Extract the [x, y] coordinate from the center of the cell holding the provided text.  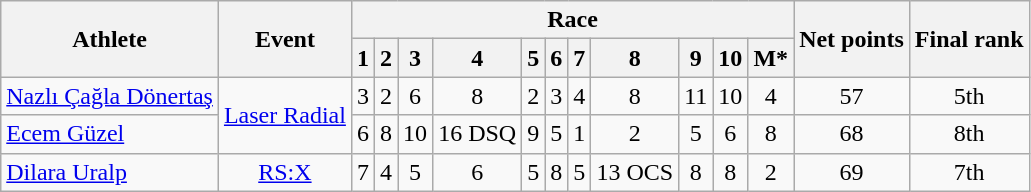
69 [852, 172]
Net points [852, 39]
8th [969, 134]
57 [852, 96]
7th [969, 172]
11 [696, 96]
Dilara Uralp [110, 172]
13 OCS [635, 172]
Ecem Güzel [110, 134]
M* [771, 58]
16 DSQ [478, 134]
RS:X [284, 172]
Laser Radial [284, 115]
68 [852, 134]
5th [969, 96]
Athlete [110, 39]
Nazlı Çağla Dönertaş [110, 96]
Event [284, 39]
Final rank [969, 39]
Race [572, 20]
